Identify which cell holds the provided text, then report its (X, Y) central coordinate. 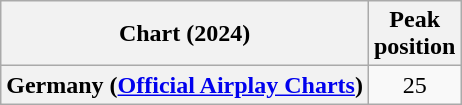
Peakposition (414, 34)
25 (414, 85)
Chart (2024) (185, 34)
Germany (Official Airplay Charts) (185, 85)
